From the cell containing the given text, extract its center point as (X, Y) coordinate. 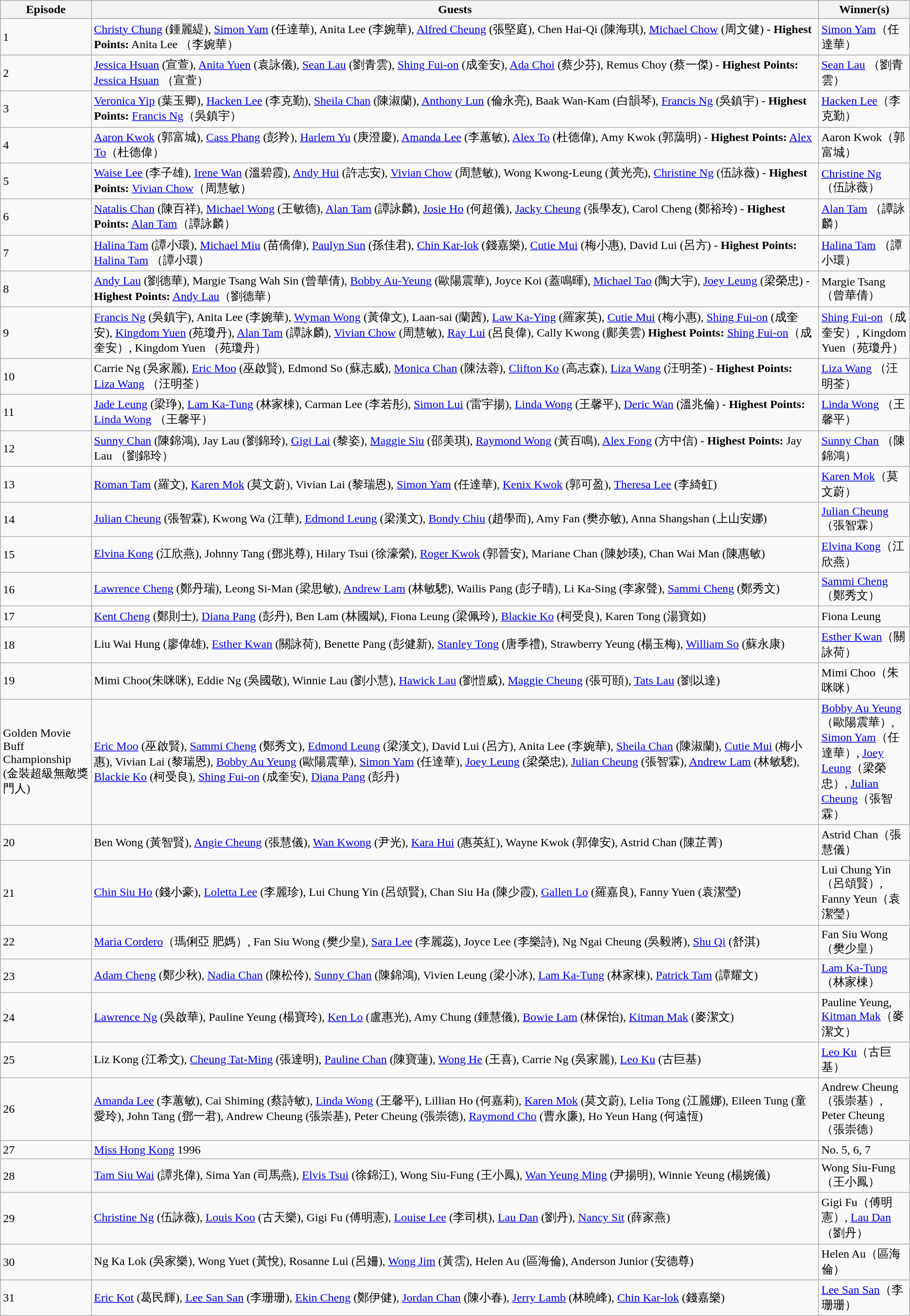
Julian Cheung (張智霖), Kwong Wa (江華), Edmond Leung (梁漢文), Bondy Chiu (趙學而), Amy Fan (樊亦敏), Anna Shangshan (上山安娜) (455, 519)
Mimi Choo(朱咪咪), Eddie Ng (吳國敬), Winnie Lau (劉小慧), Hawick Lau (劉愷威), Maggie Cheung (張可頤), Tats Lau (劉以達) (455, 681)
Sammi Cheng （鄭秀文） (864, 589)
5 (46, 181)
Episode (46, 10)
Elvina Kong（江欣燕） (864, 554)
Adam Cheng (鄭少秋), Nadia Chan (陳松伶), Sunny Chan (陳錦鴻), Vivien Leung (梁小冰), Lam Ka-Tung (林家棟), Patrick Tam (譚耀文) (455, 976)
Leo Ku（古巨基） (864, 1060)
Wong Siu-Fung（王小鳳） (864, 1176)
8 (46, 289)
24 (46, 1017)
Liu Wai Hung (廖偉雄), Esther Kwan (關詠荷), Benette Pang (彭健新), Stanley Tong (唐季禮), Strawberry Yeung (楊玉梅), William So (蘇永康) (455, 645)
21 (46, 893)
Lam Ka-Tung（林家棟） (864, 976)
31 (46, 1298)
Jade Leung (梁琤), Lam Ka-Tung (林家棟), Carman Lee (李若彤), Simon Lui (雷宇揚), Linda Wong (王馨平), Deric Wan (溫兆倫) - Highest Points: Linda Wong （王馨平） (455, 412)
23 (46, 976)
6 (46, 217)
Ng Ka Lok (吳家樂), Wong Yuet (黃悅), Rosanne Lui (呂姍), Wong Jim (黃霑), Helen Au (區海倫), Anderson Junior (安德尊) (455, 1262)
Ben Wong (黃智賢), Angie Cheung (張慧儀), Wan Kwong (尹光), Kara Hui (惠英紅), Wayne Kwok (郭偉安), Astrid Chan (陳芷菁) (455, 843)
Waise Lee (李子雄), Irene Wan (溫碧霞), Andy Hui (許志安), Vivian Chow (周慧敏), Wong Kwong-Leung (黃光亮), Christine Ng (伍詠薇) - Highest Points: Vivian Chow（周慧敏） (455, 181)
14 (46, 519)
4 (46, 145)
Mimi Choo（朱咪咪） (864, 681)
Lui Chung Yin（呂頌賢）, Fanny Yeun（袁潔瑩） (864, 893)
Alan Tam （譚詠麟） (864, 217)
27 (46, 1149)
3 (46, 109)
Chin Siu Ho (錢小豪), Loletta Lee (李麗珍), Lui Chung Yin (呂頌賢), Chan Siu Ha (陳少霞), Gallen Lo (羅嘉良), Fanny Yuen (袁潔瑩) (455, 893)
17 (46, 617)
Lawrence Cheng (鄭丹瑞), Leong Si-Man (梁思敏), Andrew Lam (林敏驄), Wailis Pang (彭子晴), Li Ka-Sing (李家聲), Sammi Cheng (鄭秀文) (455, 589)
Liz Kong (江希文), Cheung Tat-Ming (張達明), Pauline Chan (陳寶蓮), Wong He (王喜), Carrie Ng (吳家麗), Leo Ku (古巨基) (455, 1060)
9 (46, 333)
20 (46, 843)
Veronica Yip (葉玉卿), Hacken Lee (李克勤), Sheila Chan (陳淑蘭), Anthony Lun (倫永亮), Baak Wan-Kam (白韻琴), Francis Ng (吳鎮宇) - Highest Points: Francis Ng（吳鎮宇） (455, 109)
12 (46, 448)
Linda Wong （王馨平） (864, 412)
Fan Siu Wong（樊少皇） (864, 942)
Tam Siu Wai (譚兆偉), Sima Yan (司馬燕), Elvis Tsui (徐錦江), Wong Siu-Fung (王小鳳), Wan Yeung Ming (尹揚明), Winnie Yeung (楊婉儀) (455, 1176)
No. 5, 6, 7 (864, 1149)
25 (46, 1060)
10 (46, 376)
Aaron Kwok（郭富城） (864, 145)
Miss Hong Kong 1996 (455, 1149)
16 (46, 589)
Lawrence Ng (吳啟華), Pauline Yeung (楊寶玲), Ken Lo (盧惠光), Amy Chung (鍾慧儀), Bowie Lam (林保怡), Kitman Mak (麥潔文) (455, 1017)
Pauline Yeung, Kitman Mak（麥潔文） (864, 1017)
Sunny Chan （陳錦鴻） (864, 448)
Fiona Leung (864, 617)
Christine Ng （伍詠薇） (864, 181)
13 (46, 484)
28 (46, 1176)
Karen Mok（莫文蔚） (864, 484)
Halina Tam (譚小環), Michael Miu (苗僑偉), Paulyn Sun (孫佳君), Chin Kar-lok (錢嘉樂), Cutie Mui (梅小惠), David Lui (呂方) - Highest Points: Halina Tam （譚小環） (455, 253)
Elvina Kong (江欣燕), Johnny Tang (鄧兆尊), Hilary Tsui (徐濠縈), Roger Kwok (郭晉安), Mariane Chan (陳妙瑛), Chan Wai Man (陳惠敏) (455, 554)
Lee San San（李珊珊） (864, 1298)
Kent Cheng (鄭則士), Diana Pang (彭丹), Ben Lam (林國斌), Fiona Leung (梁佩玲), Blackie Ko (柯受良), Karen Tong (湯寶如) (455, 617)
Maria Cordero（瑪俐亞 肥媽）, Fan Siu Wong (樊少皇), Sara Lee (李麗蕊), Joyce Lee (李樂詩), Ng Ngai Cheung (吳毅將), Shu Qi (舒淇) (455, 942)
26 (46, 1109)
1 (46, 37)
30 (46, 1262)
29 (46, 1218)
Julian Cheung （張智霖） (864, 519)
Simon Yam（任達華） (864, 37)
Margie Tsang（曾華倩） (864, 289)
19 (46, 681)
Roman Tam (羅文), Karen Mok (莫文蔚), Vivian Lai (黎瑞恩), Simon Yam (任達華), Kenix Kwok (郭可盈), Theresa Lee (李綺虹) (455, 484)
18 (46, 645)
Aaron Kwok (郭富城), Cass Phang (彭羚), Harlem Yu (庚澄慶), Amanda Lee (李蕙敏), Alex To (杜德偉), Amy Kwok (郭藹明) - Highest Points: Alex To（杜德偉） (455, 145)
Liza Wang （汪明荃） (864, 376)
Shing Fui-on（成奎安）, Kingdom Yuen（苑瓊丹） (864, 333)
Carrie Ng (吳家麗), Eric Moo (巫啟賢), Edmond So (蘇志威), Monica Chan (陳法蓉), Clifton Ko (高志森), Liza Wang (汪明荃) - Highest Points: Liza Wang （汪明荃） (455, 376)
Jessica Hsuan (宣萱), Anita Yuen (袁詠儀), Sean Lau (劉青雲), Shing Fui-on (成奎安), Ada Choi (蔡少芬), Remus Choy (蔡一傑) - Highest Points: Jessica Hsuan （宣萱） (455, 73)
11 (46, 412)
22 (46, 942)
Sean Lau （劉青雲） (864, 73)
Andrew Cheung（張崇基）, Peter Cheung（張崇德） (864, 1109)
7 (46, 253)
2 (46, 73)
Halina Tam （譚小環） (864, 253)
Bobby Au Yeung（歐陽震華）, Simon Yam（任達華）, Joey Leung（梁榮忠）, Julian Cheung（張智霖） (864, 762)
Winner(s) (864, 10)
Sunny Chan (陳錦鴻), Jay Lau (劉錦玲), Gigi Lai (黎姿), Maggie Siu (邵美琪), Raymond Wong (黃百鳴), Alex Fong (方中信) - Highest Points: Jay Lau （劉錦玲） (455, 448)
Eric Kot (葛民輝), Lee San San (李珊珊), Ekin Cheng (鄭伊健), Jordan Chan (陳小春), Jerry Lamb (林曉峰), Chin Kar-lok (錢嘉樂) (455, 1298)
Hacken Lee（李克勤） (864, 109)
Christine Ng (伍詠薇), Louis Koo (古天樂), Gigi Fu (傅明憲), Louise Lee (李司棋), Lau Dan (劉丹), Nancy Sit (薛家燕) (455, 1218)
Astrid Chan（張慧儀） (864, 843)
Gigi Fu（傅明憲）, Lau Dan（劉丹） (864, 1218)
Guests (455, 10)
15 (46, 554)
Esther Kwan（關詠荷） (864, 645)
Natalis Chan (陳百祥), Michael Wong (王敏德), Alan Tam (譚詠麟), Josie Ho (何超儀), Jacky Cheung (張學友), Carol Cheng (鄭裕玲) - Highest Points: Alan Tam（譚詠麟） (455, 217)
Helen Au（區海倫） (864, 1262)
Golden Movie Buff Championship (金裝超級無敵獎門人) (46, 762)
Christy Chung (鍾麗緹), Simon Yam (任達華), Anita Lee (李婉華), Alfred Cheung (張堅庭), Chen Hai-Qi (陳海琪), Michael Chow (周文健) - Highest Points: Anita Lee （李婉華） (455, 37)
